Return [x, y] of the center of cell containing provided text 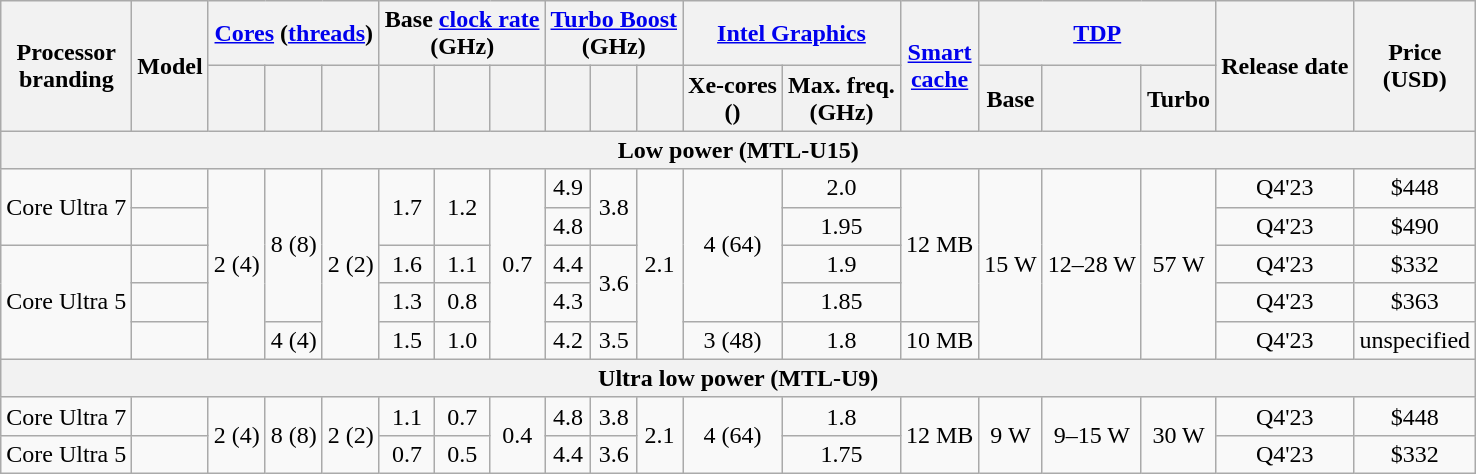
Base [1010, 98]
Turbo Boost(GHz) [614, 34]
30 W [1178, 435]
4.9 [568, 188]
Base clock rate(GHz) [462, 34]
1.75 [841, 454]
0.8 [462, 302]
1.9 [841, 264]
2.0 [841, 188]
$490 [1415, 226]
1.3 [406, 302]
15 W [1010, 264]
Processorbranding [66, 66]
1.95 [841, 226]
9–15 W [1092, 435]
Cores (threads) [294, 34]
4.3 [568, 302]
1.2 [462, 207]
12–28 W [1092, 264]
3.5 [614, 340]
Max. freq.(GHz) [841, 98]
1.85 [841, 302]
Release date [1285, 66]
Xe-cores() [733, 98]
1.7 [406, 207]
Turbo [1178, 98]
Low power (MTL-U15) [738, 150]
57 W [1178, 264]
TDP [1098, 34]
Model [170, 66]
4.2 [568, 340]
3 (48) [733, 340]
0.5 [462, 454]
$363 [1415, 302]
10 MB [939, 340]
Ultra low power (MTL-U9) [738, 378]
1.6 [406, 264]
1.0 [462, 340]
0.4 [518, 435]
1.5 [406, 340]
Intel Graphics [792, 34]
unspecified [1415, 340]
4 (4) [294, 340]
Smartcache [939, 66]
9 W [1010, 435]
Price(USD) [1415, 66]
